Identify which cell holds the provided text, then report its (x, y) central coordinate. 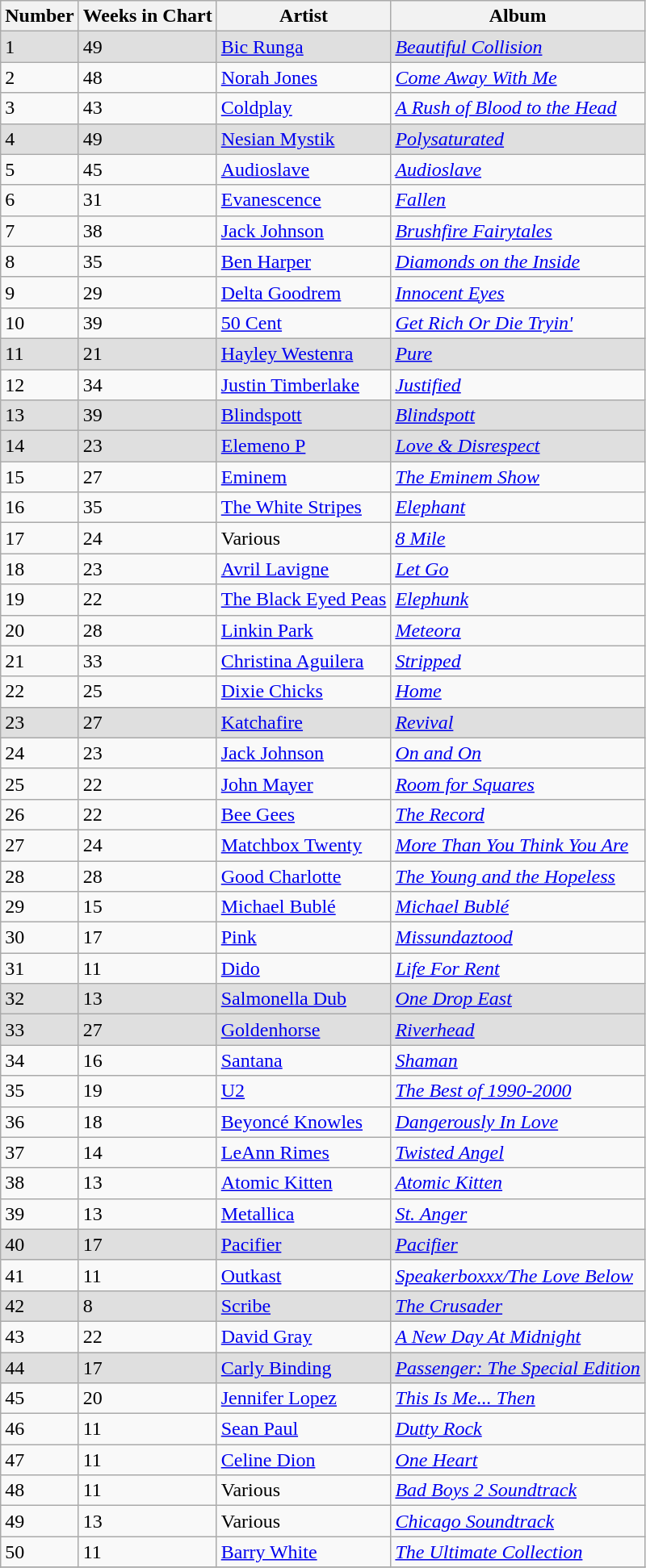
26 (40, 814)
Sean Paul (304, 1429)
Bee Gees (304, 814)
Justified (518, 385)
More Than You Think You Are (518, 845)
Come Away With Me (518, 77)
37 (40, 1152)
The Crusader (518, 1306)
One Heart (518, 1460)
Brushfire Fairytales (518, 231)
30 (40, 938)
Elemeno P (304, 446)
Riverhead (518, 1030)
Album (518, 16)
Beautiful Collision (518, 47)
6 (40, 200)
8 Mile (518, 538)
36 (40, 1122)
Coldplay (304, 108)
This Is Me... Then (518, 1399)
Missundaztood (518, 938)
Elephunk (518, 600)
Meteora (518, 630)
3 (40, 108)
The Best of 1990-2000 (518, 1091)
Room for Squares (518, 784)
One Drop East (518, 999)
Santana (304, 1060)
Artist (304, 16)
Beyoncé Knowles (304, 1122)
Linkin Park (304, 630)
The White Stripes (304, 508)
On and On (518, 753)
Polysaturated (518, 139)
Dutty Rock (518, 1429)
10 (40, 323)
Home (518, 692)
Pink (304, 938)
Dangerously In Love (518, 1122)
St. Anger (518, 1214)
Shaman (518, 1060)
U2 (304, 1091)
Nesian Mystik (304, 139)
Diamonds on the Inside (518, 261)
2 (40, 77)
David Gray (304, 1336)
12 (40, 385)
Elephant (518, 508)
Salmonella Dub (304, 999)
Twisted Angel (518, 1152)
The Black Eyed Peas (304, 600)
Number (40, 16)
Chicago Soundtrack (518, 1521)
Love & Disrespect (518, 446)
Katchafire (304, 722)
Hayley Westenra (304, 353)
Good Charlotte (304, 876)
44 (40, 1368)
Celine Dion (304, 1460)
5 (40, 169)
Norah Jones (304, 77)
Bic Runga (304, 47)
50 (40, 1552)
Life For Rent (518, 968)
Metallica (304, 1214)
The Eminem Show (518, 477)
Ben Harper (304, 261)
Weeks in Chart (147, 16)
Outkast (304, 1275)
Barry White (304, 1552)
Pure (518, 353)
Justin Timberlake (304, 385)
41 (40, 1275)
Get Rich Or Die Tryin' (518, 323)
9 (40, 292)
A New Day At Midnight (518, 1336)
1 (40, 47)
Matchbox Twenty (304, 845)
A Rush of Blood to the Head (518, 108)
LeAnn Rimes (304, 1152)
Delta Goodrem (304, 292)
Dido (304, 968)
Christina Aguilera (304, 661)
Scribe (304, 1306)
Avril Lavigne (304, 569)
The Young and the Hopeless (518, 876)
Goldenhorse (304, 1030)
Eminem (304, 477)
50 Cent (304, 323)
Let Go (518, 569)
7 (40, 231)
Bad Boys 2 Soundtrack (518, 1491)
47 (40, 1460)
The Ultimate Collection (518, 1552)
John Mayer (304, 784)
4 (40, 139)
32 (40, 999)
Stripped (518, 661)
The Record (518, 814)
Jennifer Lopez (304, 1399)
46 (40, 1429)
Fallen (518, 200)
Evanescence (304, 200)
Passenger: The Special Edition (518, 1368)
Speakerboxxx/The Love Below (518, 1275)
Carly Binding (304, 1368)
40 (40, 1244)
Dixie Chicks (304, 692)
Innocent Eyes (518, 292)
42 (40, 1306)
Revival (518, 722)
